Detect which cell encompasses the target text, then output its [x, y] center coordinate. 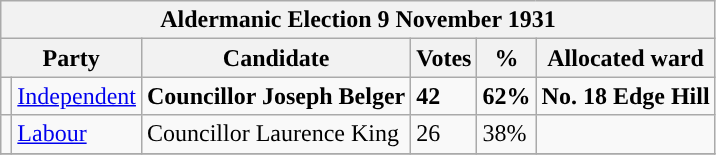
Independent [77, 96]
Candidate [276, 58]
42 [444, 96]
% [506, 58]
Aldermanic Election 9 November 1931 [358, 20]
26 [444, 134]
Councillor Laurence King [276, 134]
No. 18 Edge Hill [626, 96]
Allocated ward [626, 58]
Votes [444, 58]
Labour [77, 134]
38% [506, 134]
62% [506, 96]
Party [72, 58]
Councillor Joseph Belger [276, 96]
